Identify which cell holds the provided text, then report its (x, y) central coordinate. 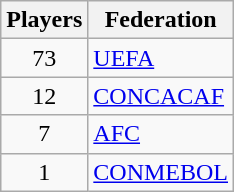
CONCACAF (161, 96)
Federation (161, 20)
AFC (161, 134)
73 (44, 58)
CONMEBOL (161, 172)
7 (44, 134)
12 (44, 96)
Players (44, 20)
1 (44, 172)
UEFA (161, 58)
